Find where the given text appears and provide that cell's center as [x, y] coordinate. 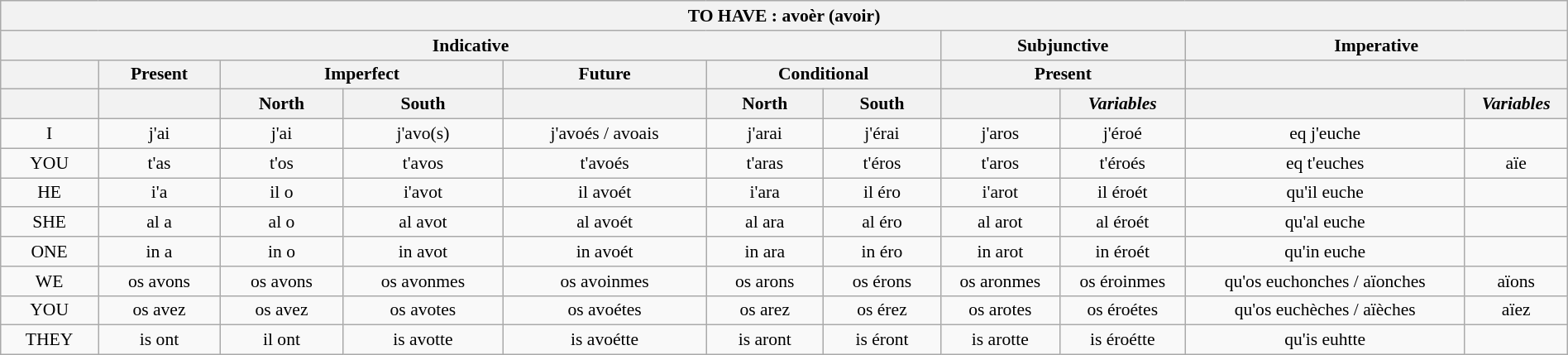
in éro [882, 252]
al avoét [604, 223]
al éroét [1122, 223]
is éroétte [1122, 340]
qu'os euchèches / aïèches [1325, 310]
eq j'euche [1325, 134]
os avoétes [604, 310]
t'avoés [604, 163]
os arotes [1000, 310]
os aronmes [1000, 281]
in éroét [1122, 252]
t'éroés [1122, 163]
os éroinmes [1122, 281]
i'arot [1000, 193]
il éro [882, 193]
os arez [765, 310]
is avotte [423, 340]
Subjunctive [1063, 46]
os avonmes [423, 281]
il avoét [604, 193]
t'as [159, 163]
is aront [765, 340]
t'aras [765, 163]
eq t'euches [1325, 163]
al o [281, 223]
j'aros [1000, 134]
is ont [159, 340]
j'arai [765, 134]
Indicative [471, 46]
t'os [281, 163]
il éroét [1122, 193]
in o [281, 252]
qu'os euchonches / aïonches [1325, 281]
Imperfect [361, 74]
Conditional [824, 74]
ONE [50, 252]
TO HAVE : avoèr (avoir) [784, 16]
t'aros [1000, 163]
is éront [882, 340]
in avot [423, 252]
al avot [423, 223]
aïons [1516, 281]
in ara [765, 252]
j'avoés / avoais [604, 134]
WE [50, 281]
THEY [50, 340]
is arotte [1000, 340]
os érez [882, 310]
qu'is euhtte [1325, 340]
j'éroé [1122, 134]
t'avos [423, 163]
qu'in euche [1325, 252]
is avoétte [604, 340]
qu'al euche [1325, 223]
in arot [1000, 252]
aïe [1516, 163]
j'avo(s) [423, 134]
I [50, 134]
al arot [1000, 223]
al a [159, 223]
in avoét [604, 252]
qu'il euche [1325, 193]
aïez [1516, 310]
SHE [50, 223]
os avoinmes [604, 281]
i'a [159, 193]
j'érai [882, 134]
os avotes [423, 310]
in a [159, 252]
al ara [765, 223]
os arons [765, 281]
Imperative [1376, 46]
Future [604, 74]
i'avot [423, 193]
il o [281, 193]
HE [50, 193]
os érons [882, 281]
il ont [281, 340]
t'éros [882, 163]
os éroétes [1122, 310]
al éro [882, 223]
i'ara [765, 193]
